Locate the cell with the specified text and output its (x, y) center coordinate. 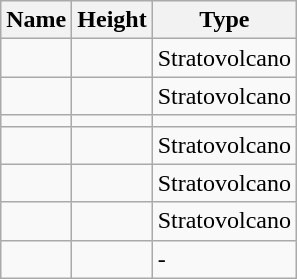
Type (224, 20)
- (224, 259)
Height (112, 20)
Name (36, 20)
